Find where the given text appears and provide that cell's center as [X, Y] coordinate. 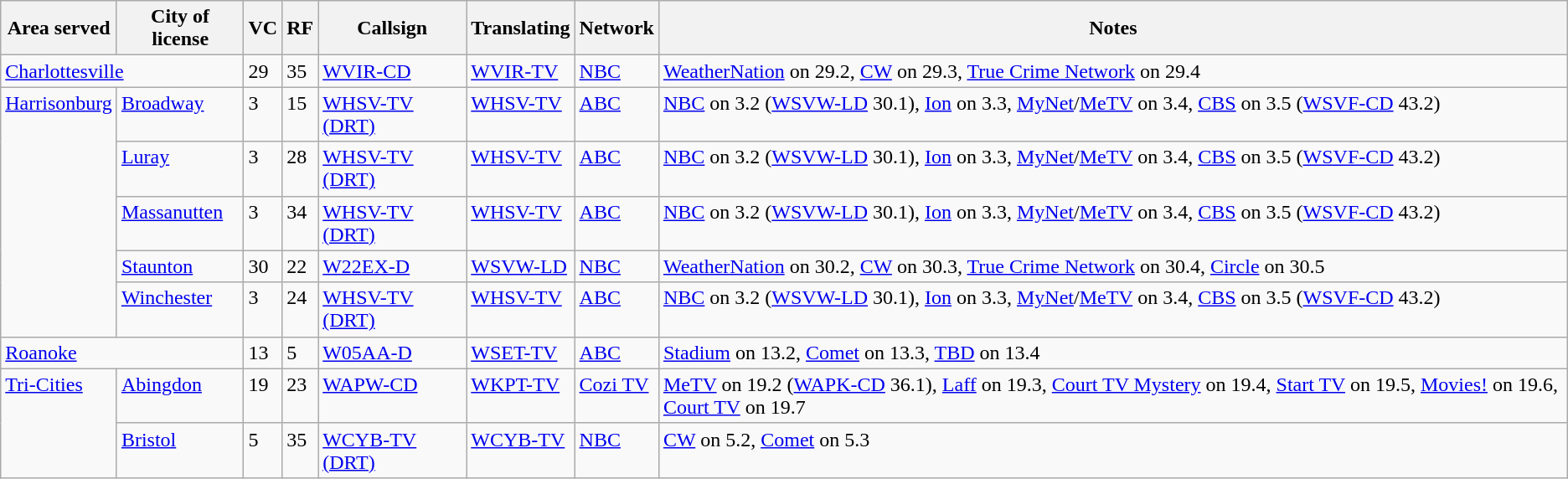
Staunton [180, 266]
24 [300, 310]
34 [300, 223]
Broadway [180, 114]
MeTV on 19.2 (WAPK-CD 36.1), Laff on 19.3, Court TV Mystery on 19.4, Start TV on 19.5, Movies! on 19.6, Court TV on 19.7 [1112, 395]
23 [300, 395]
W22EX-D [392, 266]
Notes [1112, 28]
Charlottesville [122, 71]
Stadium on 13.2, Comet on 13.3, TBD on 13.4 [1112, 353]
WCYB-TV (DRT) [392, 451]
Abingdon [180, 395]
WSET-TV [521, 353]
22 [300, 266]
Tri-Cities [59, 423]
WVIR-CD [392, 71]
City of license [180, 28]
Network [616, 28]
WeatherNation on 30.2, CW on 30.3, True Crime Network on 30.4, Circle on 30.5 [1112, 266]
W05AA-D [392, 353]
Cozi TV [616, 395]
13 [263, 353]
RF [300, 28]
28 [300, 169]
WeatherNation on 29.2, CW on 29.3, True Crime Network on 29.4 [1112, 71]
Callsign [392, 28]
Massanutten [180, 223]
Roanoke [122, 353]
VC [263, 28]
Harrisonburg [59, 212]
15 [300, 114]
WAPW-CD [392, 395]
WSVW-LD [521, 266]
WKPT-TV [521, 395]
Bristol [180, 451]
Translating [521, 28]
Winchester [180, 310]
19 [263, 395]
WCYB-TV [521, 451]
Area served [59, 28]
CW on 5.2, Comet on 5.3 [1112, 451]
WVIR-TV [521, 71]
29 [263, 71]
30 [263, 266]
Luray [180, 169]
